Capture the cell that displays the provided text and extract its (x, y) central coordinate. 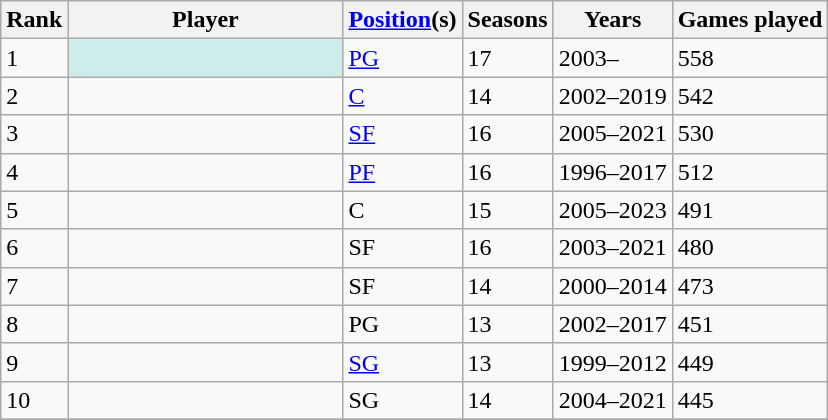
15 (508, 210)
449 (750, 362)
Position(s) (402, 20)
2002–2017 (612, 324)
6 (34, 248)
480 (750, 248)
Games played (750, 20)
8 (34, 324)
3 (34, 134)
Years (612, 20)
10 (34, 400)
1 (34, 58)
2005–2023 (612, 210)
4 (34, 172)
1999–2012 (612, 362)
445 (750, 400)
PF (402, 172)
491 (750, 210)
2 (34, 96)
2003– (612, 58)
Player (206, 20)
2000–2014 (612, 286)
2002–2019 (612, 96)
17 (508, 58)
451 (750, 324)
5 (34, 210)
473 (750, 286)
2004–2021 (612, 400)
2003–2021 (612, 248)
7 (34, 286)
Rank (34, 20)
1996–2017 (612, 172)
542 (750, 96)
558 (750, 58)
512 (750, 172)
Seasons (508, 20)
9 (34, 362)
2005–2021 (612, 134)
530 (750, 134)
